Search for the cell housing the specified text and yield its (x, y) center coordinate. 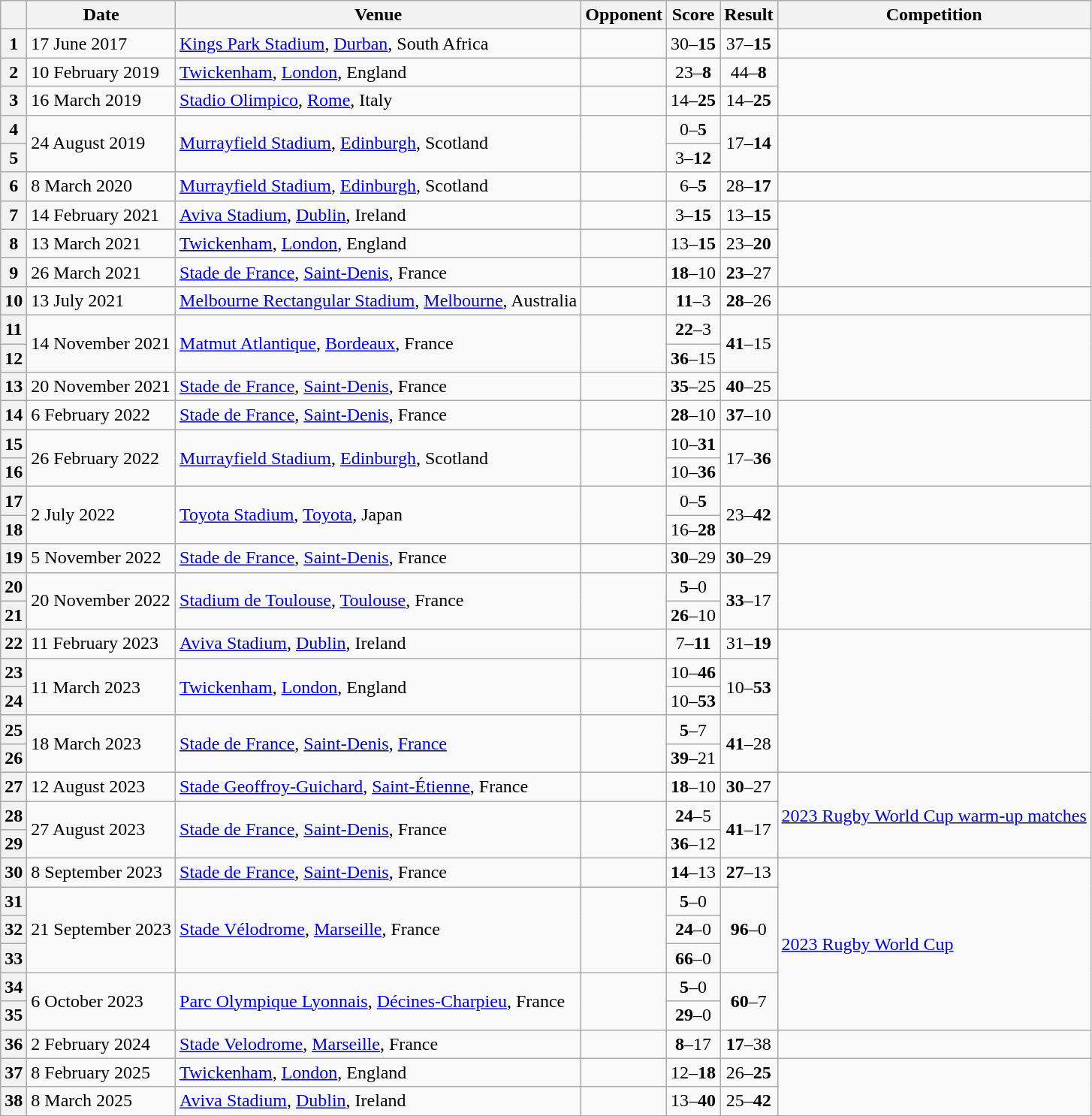
41–28 (749, 743)
26 March 2021 (101, 272)
13 July 2021 (101, 300)
Stade Velodrome, Marseille, France (379, 1044)
36–12 (694, 844)
27–13 (749, 873)
26–25 (749, 1072)
Competition (934, 15)
19 (14, 558)
41–15 (749, 343)
11 February 2023 (101, 644)
20 (14, 587)
24–5 (694, 815)
34 (14, 987)
1 (14, 44)
60–7 (749, 1001)
8 February 2025 (101, 1072)
37 (14, 1072)
3 (14, 101)
17–38 (749, 1044)
18 March 2023 (101, 743)
2 (14, 72)
Score (694, 15)
Kings Park Stadium, Durban, South Africa (379, 44)
26 (14, 758)
11 (14, 329)
36–15 (694, 358)
31–19 (749, 644)
12–18 (694, 1072)
17 (14, 501)
28–10 (694, 415)
15 (14, 444)
Venue (379, 15)
Matmut Atlantique, Bordeaux, France (379, 343)
20 November 2022 (101, 601)
26 February 2022 (101, 458)
25 (14, 729)
29 (14, 844)
27 August 2023 (101, 829)
11–3 (694, 300)
7 (14, 215)
37–15 (749, 44)
Stade Geoffroy-Guichard, Saint-Étienne, France (379, 786)
12 August 2023 (101, 786)
28–26 (749, 300)
21 (14, 615)
23–20 (749, 243)
44–8 (749, 72)
35 (14, 1015)
32 (14, 930)
30–27 (749, 786)
13 (14, 387)
17–14 (749, 143)
22–3 (694, 329)
Stadio Olimpico, Rome, Italy (379, 101)
Toyota Stadium, Toyota, Japan (379, 515)
4 (14, 129)
35–25 (694, 387)
28–17 (749, 186)
5 (14, 158)
2023 Rugby World Cup (934, 944)
8 March 2025 (101, 1101)
23–42 (749, 515)
11 March 2023 (101, 686)
8–17 (694, 1044)
16–28 (694, 529)
31 (14, 901)
2023 Rugby World Cup warm-up matches (934, 815)
3–12 (694, 158)
36 (14, 1044)
18 (14, 529)
9 (14, 272)
33 (14, 958)
8 March 2020 (101, 186)
2 July 2022 (101, 515)
28 (14, 815)
2 February 2024 (101, 1044)
17 June 2017 (101, 44)
30–15 (694, 44)
8 (14, 243)
40–25 (749, 387)
10–46 (694, 672)
Opponent (624, 15)
20 November 2021 (101, 387)
5 November 2022 (101, 558)
6 (14, 186)
23 (14, 672)
24 (14, 701)
8 September 2023 (101, 873)
Parc Olympique Lyonnais, Décines-Charpieu, France (379, 1001)
24 August 2019 (101, 143)
10 (14, 300)
23–8 (694, 72)
Stade Vélodrome, Marseille, France (379, 930)
25–42 (749, 1101)
66–0 (694, 958)
41–17 (749, 829)
29–0 (694, 1015)
38 (14, 1101)
23–27 (749, 272)
12 (14, 358)
7–11 (694, 644)
17–36 (749, 458)
Result (749, 15)
6–5 (694, 186)
14 November 2021 (101, 343)
39–21 (694, 758)
13 March 2021 (101, 243)
13–40 (694, 1101)
16 (14, 472)
Melbourne Rectangular Stadium, Melbourne, Australia (379, 300)
5–7 (694, 729)
27 (14, 786)
14 (14, 415)
6 February 2022 (101, 415)
14 February 2021 (101, 215)
37–10 (749, 415)
96–0 (749, 930)
26–10 (694, 615)
30 (14, 873)
21 September 2023 (101, 930)
Stadium de Toulouse, Toulouse, France (379, 601)
24–0 (694, 930)
10–36 (694, 472)
22 (14, 644)
14–13 (694, 873)
10–31 (694, 444)
10 February 2019 (101, 72)
33–17 (749, 601)
6 October 2023 (101, 1001)
3–15 (694, 215)
Date (101, 15)
16 March 2019 (101, 101)
